Locate the cell with the specified text and output its [x, y] center coordinate. 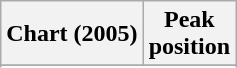
Chart (2005) [72, 34]
Peakposition [189, 34]
